From the cell containing the given text, extract its center point as (x, y) coordinate. 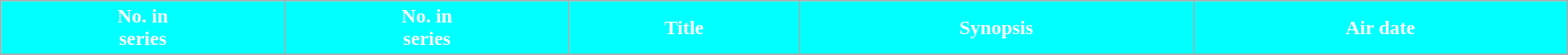
Title (684, 28)
Air date (1380, 28)
Synopsis (996, 28)
